Find where the given text appears and provide that cell's center as [X, Y] coordinate. 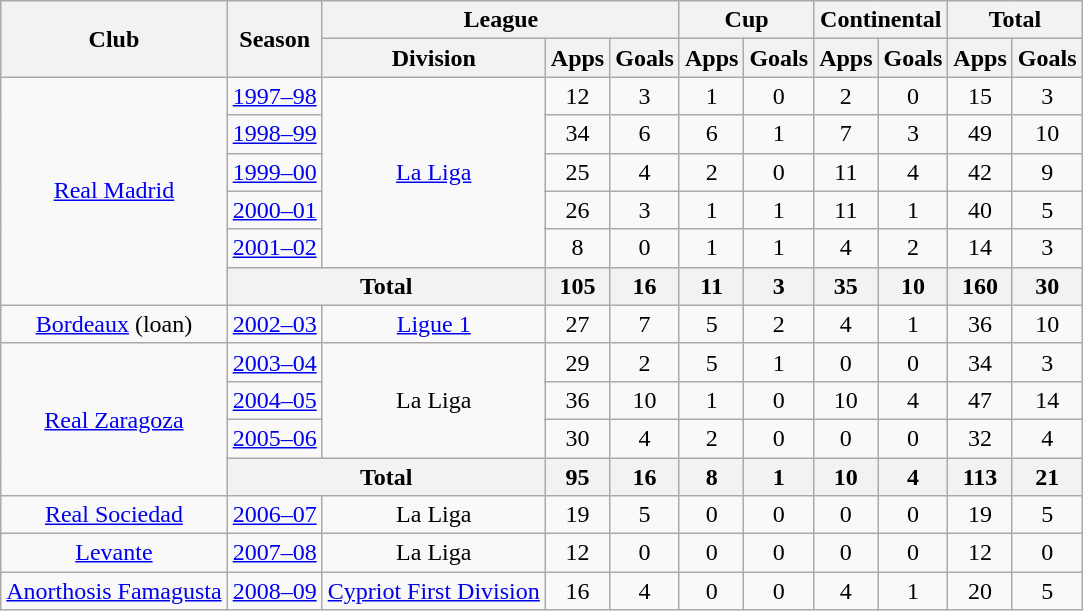
113 [980, 477]
Real Madrid [114, 191]
Club [114, 39]
21 [1047, 477]
2000–01 [274, 210]
40 [980, 210]
20 [980, 591]
Ligue 1 [434, 324]
15 [980, 96]
35 [846, 286]
2003–04 [274, 362]
2001–02 [274, 248]
Season [274, 39]
105 [577, 286]
2008–09 [274, 591]
2005–06 [274, 438]
1998–99 [274, 134]
9 [1047, 172]
Real Zaragoza [114, 419]
42 [980, 172]
27 [577, 324]
Bordeaux (loan) [114, 324]
2006–07 [274, 515]
Anorthosis Famagusta [114, 591]
26 [577, 210]
32 [980, 438]
Levante [114, 553]
1997–98 [274, 96]
League [500, 20]
49 [980, 134]
Real Sociedad [114, 515]
2002–03 [274, 324]
47 [980, 400]
25 [577, 172]
Cypriot First Division [434, 591]
1999–00 [274, 172]
160 [980, 286]
Continental [881, 20]
29 [577, 362]
2007–08 [274, 553]
2004–05 [274, 400]
Division [434, 58]
Cup [746, 20]
95 [577, 477]
